Capture the cell that displays the provided text and extract its [X, Y] central coordinate. 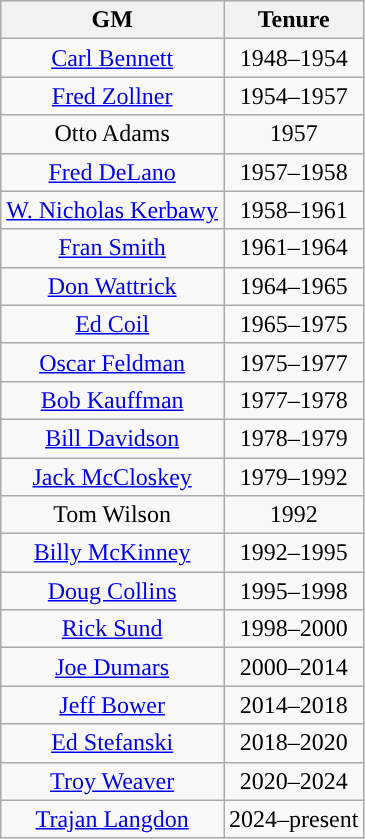
Fred DeLano [112, 172]
1975–1977 [294, 362]
1957 [294, 134]
Carl Bennett [112, 58]
1998–2000 [294, 629]
Billy McKinney [112, 553]
Rick Sund [112, 629]
GM [112, 20]
Joe Dumars [112, 667]
1961–1964 [294, 248]
Troy Weaver [112, 781]
Fred Zollner [112, 96]
W. Nicholas Kerbawy [112, 210]
1948–1954 [294, 58]
Ed Coil [112, 324]
Trajan Langdon [112, 819]
Don Wattrick [112, 286]
Tom Wilson [112, 515]
Tenure [294, 20]
1965–1975 [294, 324]
Jeff Bower [112, 705]
Jack McCloskey [112, 477]
1978–1979 [294, 438]
1979–1992 [294, 477]
Doug Collins [112, 591]
1995–1998 [294, 591]
Otto Adams [112, 134]
Ed Stefanski [112, 743]
2018–2020 [294, 743]
Bob Kauffman [112, 400]
1954–1957 [294, 96]
2024–present [294, 819]
Fran Smith [112, 248]
1964–1965 [294, 286]
2014–2018 [294, 705]
Oscar Feldman [112, 362]
1992–1995 [294, 553]
2020–2024 [294, 781]
2000–2014 [294, 667]
1957–1958 [294, 172]
1958–1961 [294, 210]
1992 [294, 515]
Bill Davidson [112, 438]
1977–1978 [294, 400]
